Extract the [x, y] coordinate from the center of the cell holding the provided text.  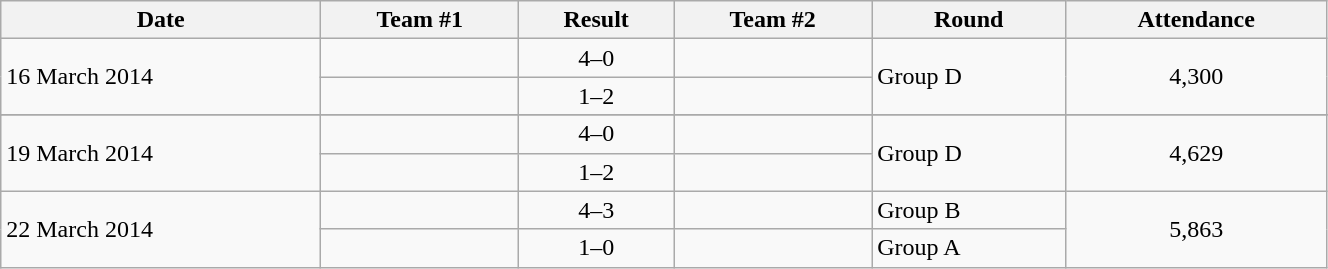
Result [596, 20]
16 March 2014 [161, 77]
Team #2 [773, 20]
Group A [969, 248]
4,300 [1196, 77]
1–0 [596, 248]
22 March 2014 [161, 229]
19 March 2014 [161, 153]
Attendance [1196, 20]
Round [969, 20]
Date [161, 20]
4–3 [596, 210]
5,863 [1196, 229]
Team #1 [420, 20]
4,629 [1196, 153]
Group B [969, 210]
